Scan for the cell matching the given text and deliver its [X, Y] coordinate at center. 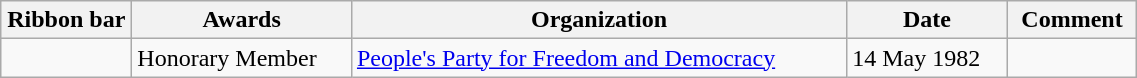
Comment [1072, 20]
14 May 1982 [927, 58]
Ribbon bar [66, 20]
Date [927, 20]
People's Party for Freedom and Democracy [598, 58]
Awards [242, 20]
Honorary Member [242, 58]
Organization [598, 20]
